For the text-containing cell, return its midpoint in (X, Y) coordinate format. 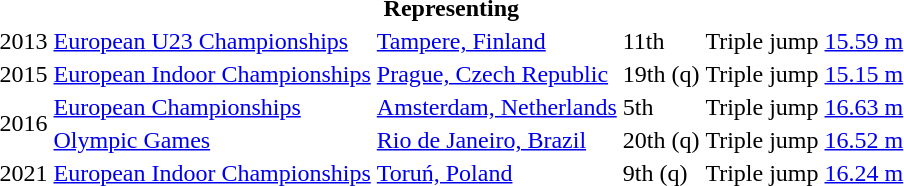
5th (661, 107)
European Championships (212, 107)
11th (661, 41)
Prague, Czech Republic (496, 74)
19th (q) (661, 74)
European Indoor Championships (212, 74)
Tampere, Finland (496, 41)
Rio de Janeiro, Brazil (496, 140)
Olympic Games (212, 140)
European U23 Championships (212, 41)
Amsterdam, Netherlands (496, 107)
20th (q) (661, 140)
